Scan for the cell matching the given text and deliver its [X, Y] coordinate at center. 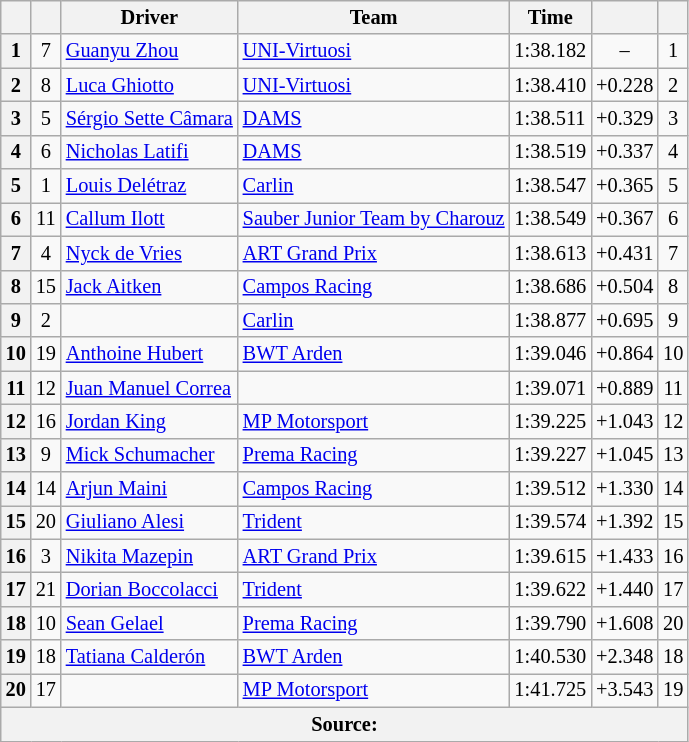
1:38.182 [551, 51]
Sérgio Sette Câmara [150, 118]
1:38.877 [551, 320]
Nikita Mazepin [150, 556]
1:38.511 [551, 118]
Guanyu Zhou [150, 51]
21 [46, 589]
+1.330 [624, 489]
1:41.725 [551, 690]
Arjun Maini [150, 489]
+1.608 [624, 623]
Louis Delétraz [150, 186]
+1.440 [624, 589]
+0.337 [624, 152]
1:39.227 [551, 455]
Callum Ilott [150, 219]
Mick Schumacher [150, 455]
+0.695 [624, 320]
1:39.071 [551, 388]
1:39.622 [551, 589]
1:40.530 [551, 657]
1:39.615 [551, 556]
+1.043 [624, 421]
Anthoine Hubert [150, 354]
+1.392 [624, 522]
Time [551, 17]
+1.433 [624, 556]
Driver [150, 17]
+1.045 [624, 455]
+0.504 [624, 287]
Sauber Junior Team by Charouz [374, 219]
1:38.410 [551, 85]
1:39.046 [551, 354]
Giuliano Alesi [150, 522]
Sean Gelael [150, 623]
+0.889 [624, 388]
+0.864 [624, 354]
Nicholas Latifi [150, 152]
+3.543 [624, 690]
Dorian Boccolacci [150, 589]
+0.365 [624, 186]
Source: [344, 724]
Tatiana Calderón [150, 657]
Luca Ghiotto [150, 85]
+0.367 [624, 219]
Nyck de Vries [150, 253]
1:39.790 [551, 623]
+2.348 [624, 657]
1:39.512 [551, 489]
Team [374, 17]
1:38.519 [551, 152]
1:39.574 [551, 522]
+0.329 [624, 118]
Jack Aitken [150, 287]
– [624, 51]
1:38.613 [551, 253]
1:39.225 [551, 421]
+0.431 [624, 253]
Juan Manuel Correa [150, 388]
+0.228 [624, 85]
1:38.686 [551, 287]
1:38.547 [551, 186]
Jordan King [150, 421]
1:38.549 [551, 219]
